Find where the given text appears and provide that cell's center as (x, y) coordinate. 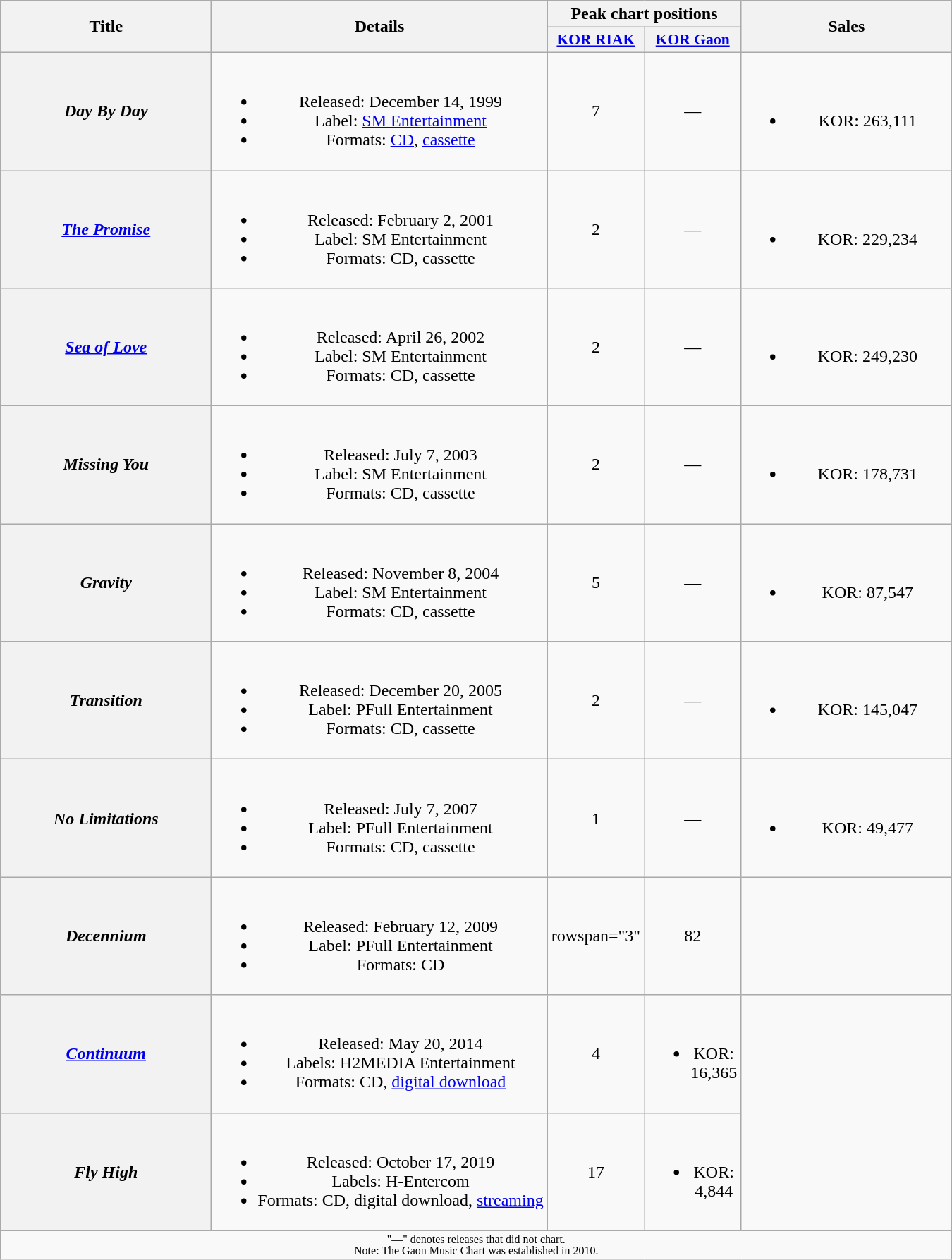
KOR: 178,731 (846, 465)
Details (379, 27)
Released: July 7, 2007 Label: PFull EntertainmentFormats: CD, cassette (379, 818)
Released: May 20, 2014 Labels: H2MEDIA EntertainmentFormats: CD, digital download (379, 1053)
KOR: 16,365 (692, 1053)
Released: October 17, 2019 Labels: H-EntercomFormats: CD, digital download, streaming (379, 1172)
Sales (846, 27)
Released: December 20, 2005 Label: PFull EntertainmentFormats: CD, cassette (379, 701)
1 (596, 818)
rowspan="3" (596, 936)
The Promise (106, 230)
KOR: 87,547 (846, 582)
Sea of Love (106, 347)
KOR: 249,230 (846, 347)
17 (596, 1172)
KOR: 263,111 (846, 111)
82 (692, 936)
Released: July 7, 2003 Label: SM EntertainmentFormats: CD, cassette (379, 465)
Fly High (106, 1172)
5 (596, 582)
Title (106, 27)
Released: December 14, 1999 Label: SM EntertainmentFormats: CD, cassette (379, 111)
Missing You (106, 465)
Day By Day (106, 111)
KOR: 229,234 (846, 230)
KOR: 145,047 (846, 701)
KOR RIAK (596, 40)
7 (596, 111)
No Limitations (106, 818)
Gravity (106, 582)
4 (596, 1053)
KOR Gaon (692, 40)
Peak chart positions (645, 14)
Released: April 26, 2002 Label: SM EntertainmentFormats: CD, cassette (379, 347)
Released: February 12, 2009 Label: PFull EntertainmentFormats: CD (379, 936)
Released: November 8, 2004 Label: SM EntertainmentFormats: CD, cassette (379, 582)
KOR: 4,844 (692, 1172)
Transition (106, 701)
Decennium (106, 936)
Continuum (106, 1053)
KOR: 49,477 (846, 818)
Released: February 2, 2001 Label: SM EntertainmentFormats: CD, cassette (379, 230)
"—" denotes releases that did not chart.Note: The Gaon Music Chart was established in 2010. (477, 1245)
